Locate the cell with the specified text and output its [X, Y] center coordinate. 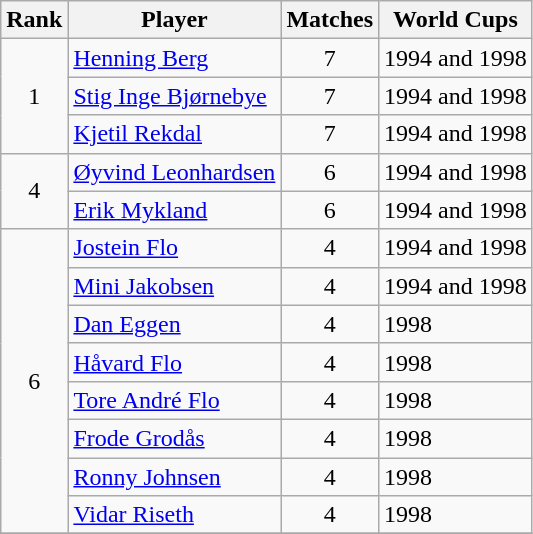
Jostein Flo [174, 248]
Erik Mykland [174, 210]
Kjetil Rekdal [174, 134]
Frode Grodås [174, 438]
World Cups [456, 20]
Håvard Flo [174, 362]
Rank [34, 20]
Stig Inge Bjørnebye [174, 96]
Matches [330, 20]
Øyvind Leonhardsen [174, 172]
Vidar Riseth [174, 515]
1 [34, 96]
Mini Jakobsen [174, 286]
Ronny Johnsen [174, 477]
Player [174, 20]
Tore André Flo [174, 400]
Henning Berg [174, 58]
Dan Eggen [174, 324]
